Pinpoint the cell where the given text exists, returning its [X, Y] midpoint coordinate. 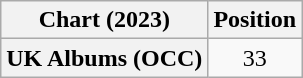
33 [255, 58]
Position [255, 20]
Chart (2023) [104, 20]
UK Albums (OCC) [104, 58]
